Return [x, y] of the center of cell containing provided text 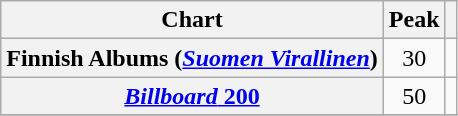
Chart [192, 20]
50 [414, 96]
Finnish Albums (Suomen Virallinen) [192, 58]
Billboard 200 [192, 96]
Peak [414, 20]
30 [414, 58]
